Find where the given text appears and provide that cell's center as (X, Y) coordinate. 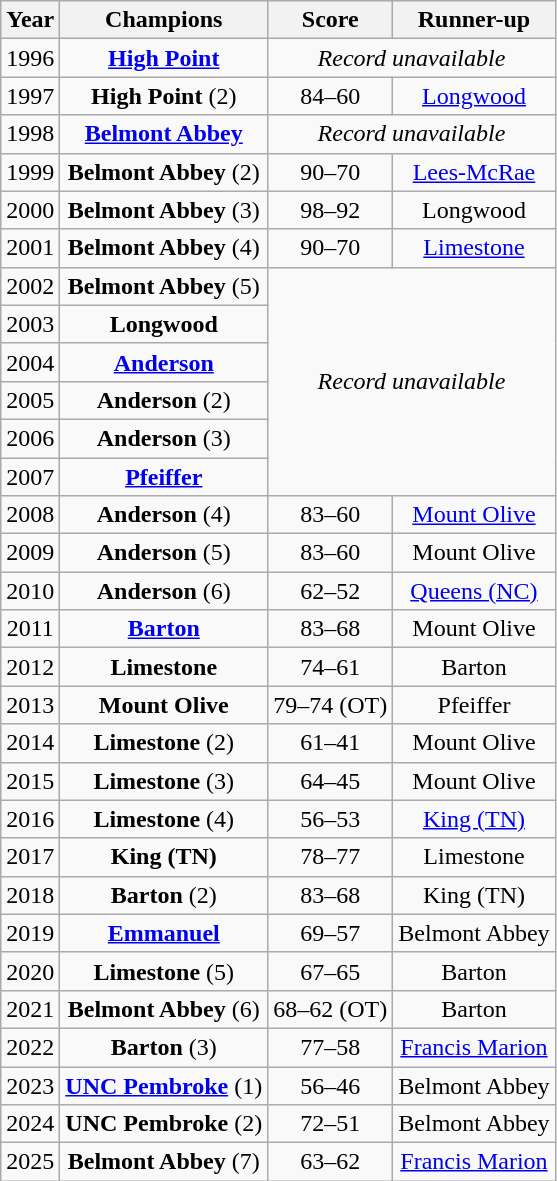
2025 (30, 1162)
2008 (30, 515)
2016 (30, 819)
2020 (30, 971)
1999 (30, 172)
2023 (30, 1085)
2005 (30, 400)
2013 (30, 705)
Belmont Abbey (3) (164, 210)
Belmont Abbey (2) (164, 172)
1998 (30, 134)
Limestone (3) (164, 781)
Year (30, 20)
Anderson (4) (164, 515)
Belmont Abbey (6) (164, 1009)
2002 (30, 286)
UNC Pembroke (2) (164, 1124)
63–62 (330, 1162)
56–46 (330, 1085)
2024 (30, 1124)
2012 (30, 667)
Limestone (4) (164, 819)
2006 (30, 438)
2001 (30, 248)
1997 (30, 96)
2017 (30, 857)
64–45 (330, 781)
67–65 (330, 971)
74–61 (330, 667)
Champions (164, 20)
Anderson (5) (164, 553)
Score (330, 20)
Anderson (6) (164, 591)
72–51 (330, 1124)
Barton (3) (164, 1047)
56–53 (330, 819)
2009 (30, 553)
2010 (30, 591)
Limestone (2) (164, 743)
2015 (30, 781)
Belmont Abbey (7) (164, 1162)
2021 (30, 1009)
2011 (30, 629)
79–74 (OT) (330, 705)
Runner-up (474, 20)
69–57 (330, 933)
61–41 (330, 743)
77–58 (330, 1047)
98–92 (330, 210)
2014 (30, 743)
84–60 (330, 96)
Lees-McRae (474, 172)
2003 (30, 324)
Anderson (2) (164, 400)
Belmont Abbey (4) (164, 248)
78–77 (330, 857)
UNC Pembroke (1) (164, 1085)
2000 (30, 210)
Emmanuel (164, 933)
2007 (30, 477)
Anderson (164, 362)
High Point (164, 58)
2022 (30, 1047)
Queens (NC) (474, 591)
62–52 (330, 591)
2004 (30, 362)
Limestone (5) (164, 971)
Belmont Abbey (5) (164, 286)
High Point (2) (164, 96)
68–62 (OT) (330, 1009)
Anderson (3) (164, 438)
2018 (30, 895)
1996 (30, 58)
2019 (30, 933)
Barton (2) (164, 895)
